Output the [x, y] coordinate of the center of the cell containing the given text.  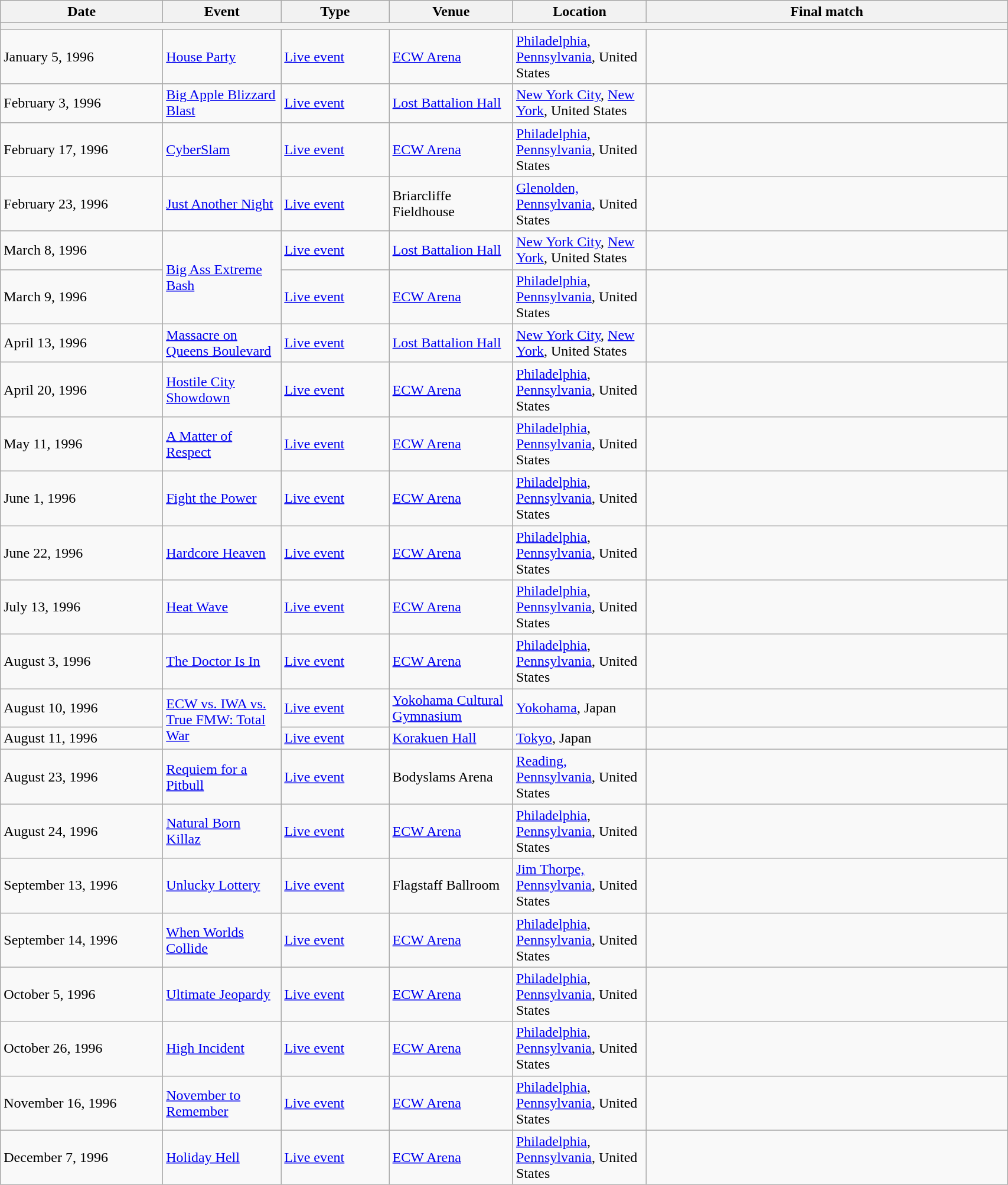
Bodyslams Arena [451, 777]
Ultimate Jeopardy [222, 994]
Requiem for a Pitbull [222, 777]
High Incident [222, 1049]
March 8, 1996 [81, 250]
June 22, 1996 [81, 553]
February 3, 1996 [81, 103]
Natural Born Killaz [222, 831]
December 7, 1996 [81, 1157]
Final match [827, 12]
Flagstaff Ballroom [451, 886]
August 24, 1996 [81, 831]
Briarcliffe Fieldhouse [451, 204]
February 17, 1996 [81, 149]
September 13, 1996 [81, 886]
August 3, 1996 [81, 662]
CyberSlam [222, 149]
Reading, Pennsylvania, United States [579, 777]
Massacre on Queens Boulevard [222, 343]
January 5, 1996 [81, 57]
Korakuen Hall [451, 738]
Big Apple Blizzard Blast [222, 103]
Heat Wave [222, 607]
A Matter of Respect [222, 444]
Date [81, 12]
April 20, 1996 [81, 389]
Fight the Power [222, 498]
House Party [222, 57]
Venue [451, 12]
March 9, 1996 [81, 297]
February 23, 1996 [81, 204]
August 10, 1996 [81, 708]
July 13, 1996 [81, 607]
Yokohama Cultural Gymnasium [451, 708]
June 1, 1996 [81, 498]
When Worlds Collide [222, 940]
Hostile City Showdown [222, 389]
ECW vs. IWA vs. True FMW: Total War [222, 720]
Glenolden, Pennsylvania, United States [579, 204]
May 11, 1996 [81, 444]
Jim Thorpe, Pennsylvania, United States [579, 886]
Holiday Hell [222, 1157]
Type [335, 12]
April 13, 1996 [81, 343]
Big Ass Extreme Bash [222, 278]
August 11, 1996 [81, 738]
November 16, 1996 [81, 1103]
Yokohama, Japan [579, 708]
August 23, 1996 [81, 777]
Unlucky Lottery [222, 886]
Tokyo, Japan [579, 738]
Location [579, 12]
Just Another Night [222, 204]
Event [222, 12]
The Doctor Is In [222, 662]
September 14, 1996 [81, 940]
November to Remember [222, 1103]
October 5, 1996 [81, 994]
Hardcore Heaven [222, 553]
October 26, 1996 [81, 1049]
